Extract the (x, y) coordinate from the center of the cell holding the provided text.  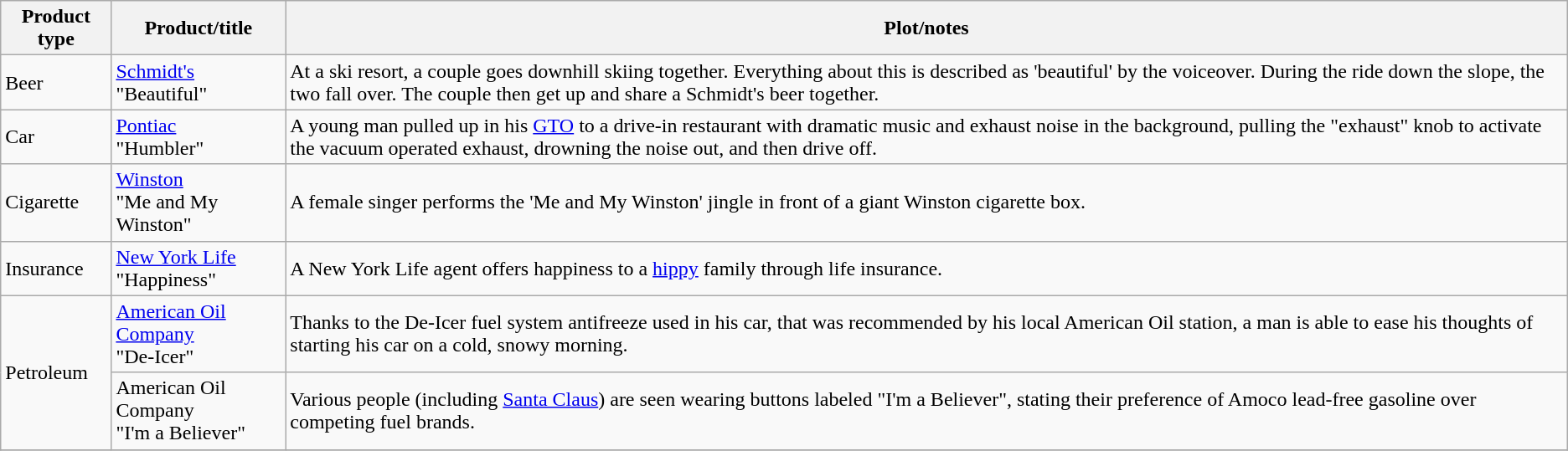
Plot/notes (926, 28)
A New York Life agent offers happiness to a hippy family through life insurance. (926, 268)
Car (56, 137)
Pontiac"Humbler" (199, 137)
Product type (56, 28)
A female singer performs the 'Me and My Winston' jingle in front of a giant Winston cigarette box. (926, 202)
New York Life"Happiness" (199, 268)
American Oil Company"I'm a Believer" (199, 411)
Insurance (56, 268)
Product/title (199, 28)
Winston"Me and My Winston" (199, 202)
Schmidt's"Beautiful" (199, 82)
Petroleum (56, 372)
Cigarette (56, 202)
American Oil Company"De-Icer" (199, 334)
Beer (56, 82)
